Output the [x, y] coordinate of the center of the cell containing the given text.  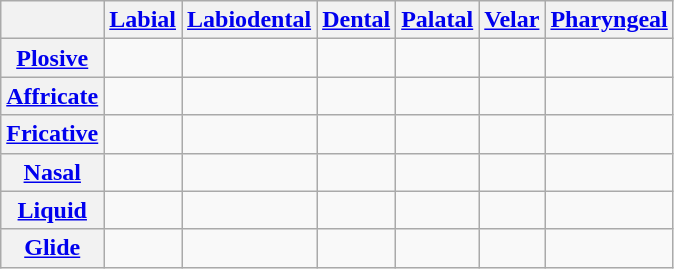
Labial [143, 20]
Labiodental [250, 20]
Liquid [52, 210]
Fricative [52, 134]
Pharyngeal [609, 20]
Plosive [52, 58]
Velar [512, 20]
Palatal [438, 20]
Dental [356, 20]
Nasal [52, 172]
Affricate [52, 96]
Glide [52, 248]
